From the cell containing the given text, extract its center point as [X, Y] coordinate. 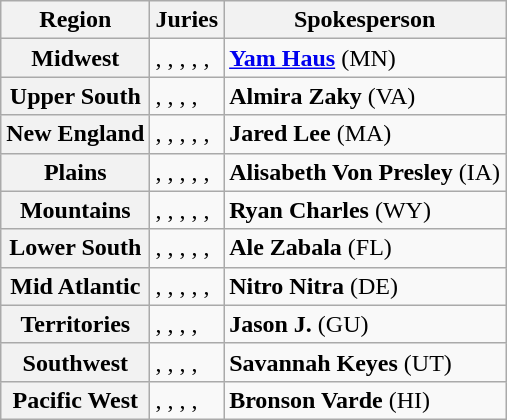
Savannah Keyes (UT) [365, 362]
Juries [187, 20]
Bronson Varde (HI) [365, 400]
Nitro Nitra (DE) [365, 286]
Mountains [76, 210]
Pacific West [76, 400]
Almira Zaky (VA) [365, 96]
Jared Lee (MA) [365, 134]
Jason J. (GU) [365, 324]
Region [76, 20]
Lower South [76, 248]
Upper South [76, 96]
Ale Zabala (FL) [365, 248]
Ryan Charles (WY) [365, 210]
Yam Haus (MN) [365, 58]
Territories [76, 324]
Spokesperson [365, 20]
New England [76, 134]
Midwest [76, 58]
Southwest [76, 362]
Alisabeth Von Presley (IA) [365, 172]
Plains [76, 172]
Mid Atlantic [76, 286]
